For the text-containing cell, return its midpoint in [X, Y] coordinate format. 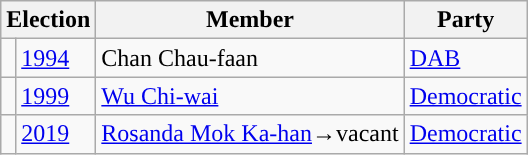
Chan Chau-faan [250, 58]
Party [466, 20]
2019 [56, 134]
1999 [56, 96]
Member [250, 20]
Rosanda Mok Ka-han→vacant [250, 134]
Election [48, 20]
1994 [56, 58]
DAB [466, 58]
Wu Chi-wai [250, 96]
